Detect which cell encompasses the target text, then output its (X, Y) center coordinate. 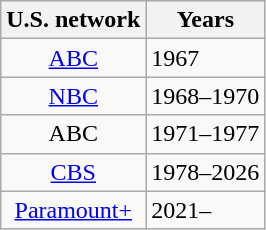
1978–2026 (206, 172)
Paramount+ (74, 210)
U.S. network (74, 20)
1968–1970 (206, 96)
NBC (74, 96)
1967 (206, 58)
2021– (206, 210)
Years (206, 20)
1971–1977 (206, 134)
CBS (74, 172)
